Find where the given text appears and provide that cell's center as [X, Y] coordinate. 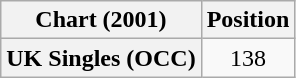
Chart (2001) [101, 20]
138 [248, 58]
UK Singles (OCC) [101, 58]
Position [248, 20]
